Capture the cell that displays the provided text and extract its (x, y) central coordinate. 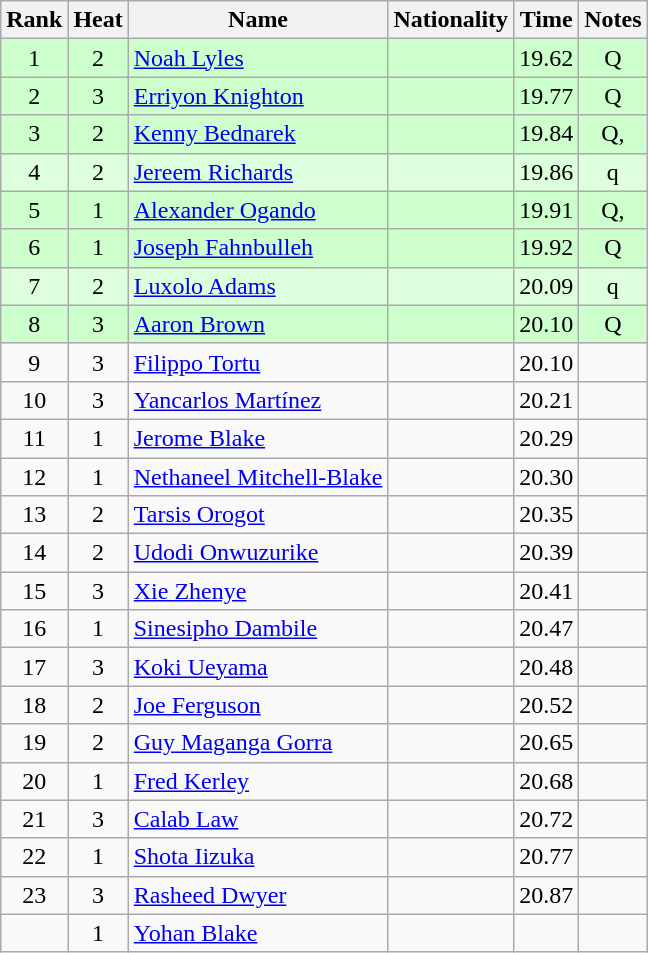
7 (34, 286)
Calab Law (258, 819)
13 (34, 515)
20.47 (546, 629)
20.09 (546, 286)
20.30 (546, 477)
Yohan Blake (258, 933)
Guy Maganga Gorra (258, 743)
Joseph Fahnbulleh (258, 248)
20.29 (546, 438)
Sinesipho Dambile (258, 629)
Filippo Tortu (258, 362)
Erriyon Knighton (258, 96)
19.86 (546, 172)
20.65 (546, 743)
Heat (98, 20)
Jerome Blake (258, 438)
Xie Zhenye (258, 591)
20.77 (546, 857)
12 (34, 477)
Nationality (451, 20)
18 (34, 705)
Fred Kerley (258, 781)
16 (34, 629)
Name (258, 20)
17 (34, 667)
Kenny Bednarek (258, 134)
Rasheed Dwyer (258, 895)
5 (34, 210)
19.77 (546, 96)
21 (34, 819)
15 (34, 591)
Yancarlos Martínez (258, 400)
Nethaneel Mitchell-Blake (258, 477)
Aaron Brown (258, 324)
20.35 (546, 515)
19 (34, 743)
Rank (34, 20)
20.72 (546, 819)
8 (34, 324)
Luxolo Adams (258, 286)
22 (34, 857)
Koki Ueyama (258, 667)
Shota Iizuka (258, 857)
20.39 (546, 553)
Notes (613, 20)
23 (34, 895)
6 (34, 248)
Time (546, 20)
20.68 (546, 781)
20.87 (546, 895)
4 (34, 172)
10 (34, 400)
19.62 (546, 58)
20.48 (546, 667)
Alexander Ogando (258, 210)
Joe Ferguson (258, 705)
11 (34, 438)
Udodi Onwuzurike (258, 553)
Noah Lyles (258, 58)
14 (34, 553)
19.84 (546, 134)
20.41 (546, 591)
Jereem Richards (258, 172)
19.92 (546, 248)
20.21 (546, 400)
19.91 (546, 210)
Tarsis Orogot (258, 515)
20.52 (546, 705)
20 (34, 781)
9 (34, 362)
